Provide the (x, y) coordinate of the cell's center where the given text is located.  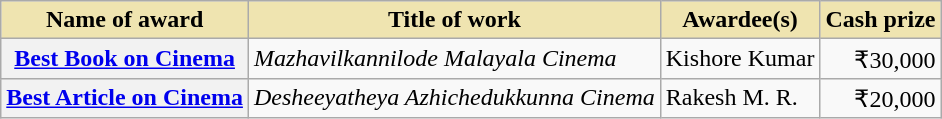
Name of award (125, 20)
Rakesh M. R. (740, 98)
Cash prize (880, 20)
Mazhavilkannilode Malayala Cinema (454, 59)
Kishore Kumar (740, 59)
₹30,000 (880, 59)
Desheeyatheya Azhichedukkunna Cinema (454, 98)
Title of work (454, 20)
Best Article on Cinema (125, 98)
₹20,000 (880, 98)
Best Book on Cinema (125, 59)
Awardee(s) (740, 20)
